Identify which cell holds the provided text, then report its [X, Y] central coordinate. 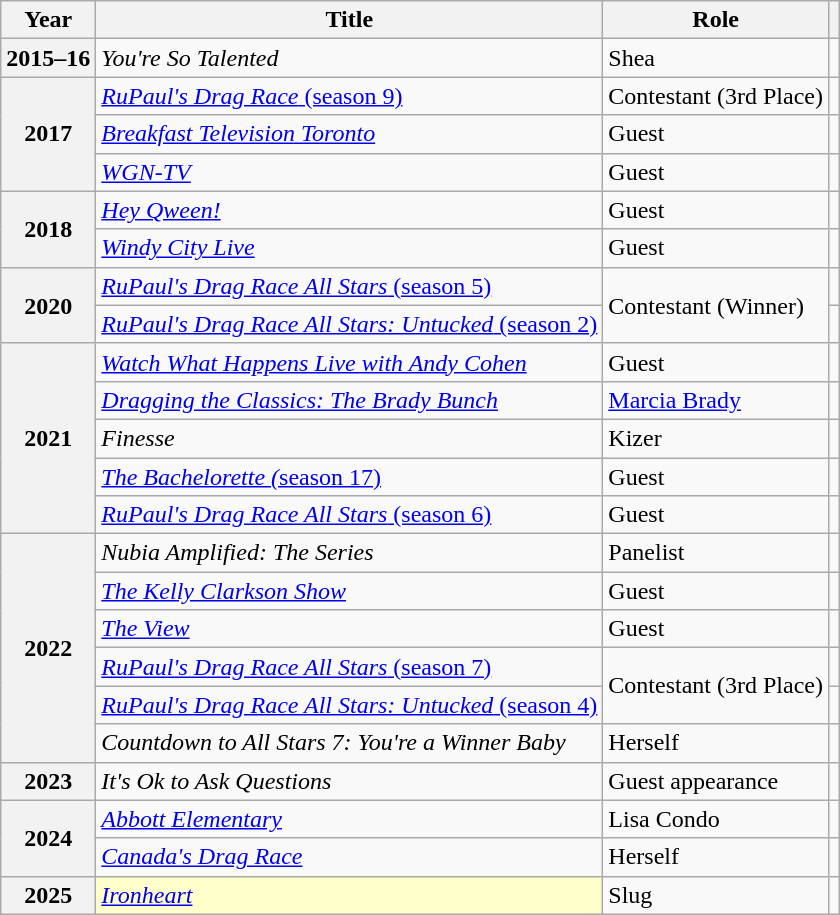
2023 [48, 781]
Ironheart [350, 895]
Dragging the Classics: The Brady Bunch [350, 400]
RuPaul's Drag Race All Stars (season 5) [350, 286]
2022 [48, 648]
The View [350, 629]
Marcia Brady [716, 400]
The Bachelorette (season 17) [350, 477]
Hey Qween! [350, 210]
Finesse [350, 438]
Panelist [716, 553]
2020 [48, 305]
Nubia Amplified: The Series [350, 553]
RuPaul's Drag Race All Stars: Untucked (season 4) [350, 705]
Breakfast Television Toronto [350, 134]
2024 [48, 838]
Countdown to All Stars 7: You're a Winner Baby [350, 743]
RuPaul's Drag Race All Stars (season 7) [350, 667]
Slug [716, 895]
Windy City Live [350, 248]
Kizer [716, 438]
Contestant (Winner) [716, 305]
2021 [48, 438]
Watch What Happens Live with Andy Cohen [350, 362]
Canada's Drag Race [350, 857]
2025 [48, 895]
2017 [48, 134]
Year [48, 20]
RuPaul's Drag Race (season 9) [350, 96]
RuPaul's Drag Race All Stars (season 6) [350, 515]
The Kelly Clarkson Show [350, 591]
2018 [48, 229]
Title [350, 20]
WGN-TV [350, 172]
RuPaul's Drag Race All Stars: Untucked (season 2) [350, 324]
Abbott Elementary [350, 819]
Lisa Condo [716, 819]
Shea [716, 58]
Role [716, 20]
2015–16 [48, 58]
It's Ok to Ask Questions [350, 781]
You're So Talented [350, 58]
Guest appearance [716, 781]
